Pinpoint the cell where the given text exists, returning its [X, Y] midpoint coordinate. 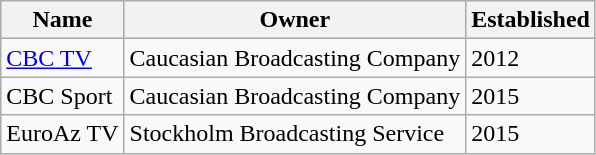
Owner [295, 20]
Established [531, 20]
Name [62, 20]
Stockholm Broadcasting Service [295, 134]
CBC Sport [62, 96]
CBC TV [62, 58]
2012 [531, 58]
EuroAz TV [62, 134]
